For the text-containing cell, return its midpoint in [X, Y] coordinate format. 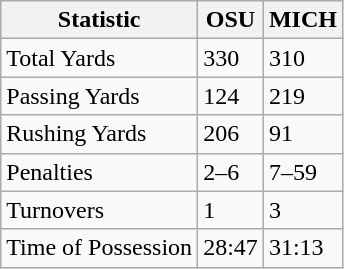
28:47 [231, 248]
219 [302, 96]
Passing Yards [100, 96]
Penalties [100, 172]
MICH [302, 20]
OSU [231, 20]
206 [231, 134]
Time of Possession [100, 248]
91 [302, 134]
124 [231, 96]
310 [302, 58]
2–6 [231, 172]
Rushing Yards [100, 134]
7–59 [302, 172]
Total Yards [100, 58]
Turnovers [100, 210]
3 [302, 210]
Statistic [100, 20]
1 [231, 210]
330 [231, 58]
31:13 [302, 248]
